Return (X, Y) of the center of cell containing provided text 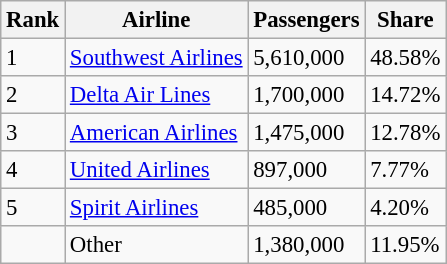
5,610,000 (306, 58)
897,000 (306, 170)
7.77% (406, 170)
Rank (33, 20)
485,000 (306, 208)
4.20% (406, 208)
Other (156, 245)
1,475,000 (306, 133)
2 (33, 95)
12.78% (406, 133)
American Airlines (156, 133)
11.95% (406, 245)
48.58% (406, 58)
4 (33, 170)
Southwest Airlines (156, 58)
5 (33, 208)
Share (406, 20)
3 (33, 133)
1 (33, 58)
Spirit Airlines (156, 208)
United Airlines (156, 170)
1,380,000 (306, 245)
Airline (156, 20)
Delta Air Lines (156, 95)
14.72% (406, 95)
Passengers (306, 20)
1,700,000 (306, 95)
